Extract the [x, y] coordinate from the center of the cell holding the provided text.  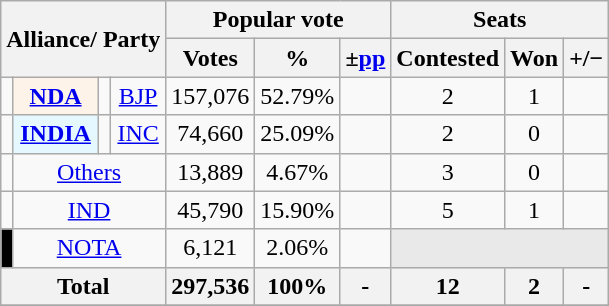
Alliance/ Party [84, 39]
Popular vote [278, 20]
157,076 [210, 96]
Votes [210, 58]
12 [448, 286]
45,790 [210, 210]
±pp [366, 58]
25.09% [298, 134]
Others [88, 172]
5 [448, 210]
NOTA [88, 248]
74,660 [210, 134]
BJP [138, 96]
Total [84, 286]
13,889 [210, 172]
15.90% [298, 210]
100% [298, 286]
INC [138, 134]
297,536 [210, 286]
6,121 [210, 248]
Won [534, 58]
52.79% [298, 96]
INDIA [55, 134]
4.67% [298, 172]
Contested [448, 58]
+/− [586, 58]
IND [88, 210]
NDA [55, 96]
3 [448, 172]
% [298, 58]
Seats [500, 20]
2.06% [298, 248]
